Detect which cell encompasses the target text, then output its [X, Y] center coordinate. 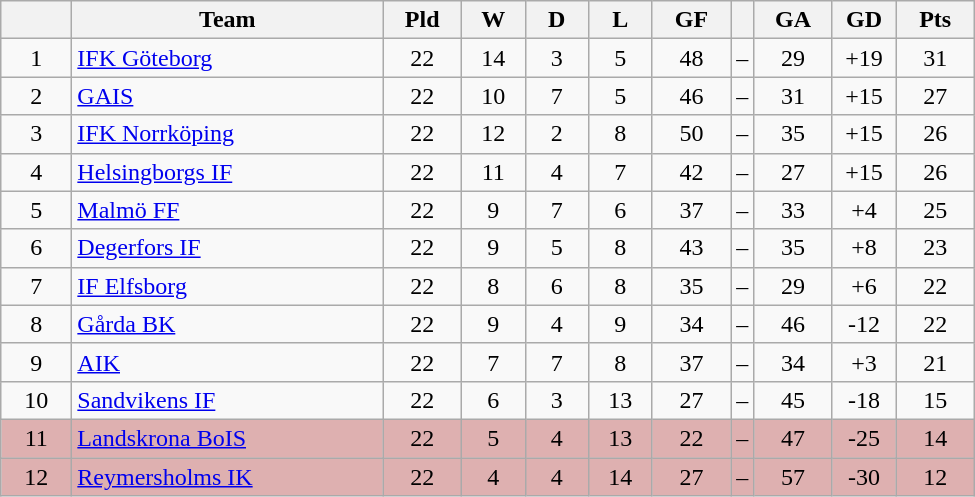
L [621, 20]
43 [692, 248]
D [557, 20]
-30 [864, 477]
57 [794, 477]
23 [936, 248]
GAIS [228, 96]
21 [936, 362]
-25 [864, 438]
Helsingborgs IF [228, 172]
Degerfors IF [228, 248]
45 [794, 400]
W [493, 20]
-12 [864, 324]
42 [692, 172]
Pld [422, 20]
+3 [864, 362]
50 [692, 134]
+6 [864, 286]
1 [36, 58]
Reymersholms IK [228, 477]
+8 [864, 248]
Gårda BK [228, 324]
GD [864, 20]
Landskrona BoIS [228, 438]
IF Elfsborg [228, 286]
-18 [864, 400]
IFK Norrköping [228, 134]
GF [692, 20]
IFK Göteborg [228, 58]
25 [936, 210]
Pts [936, 20]
+19 [864, 58]
Malmö FF [228, 210]
Team [228, 20]
48 [692, 58]
15 [936, 400]
33 [794, 210]
+4 [864, 210]
GA [794, 20]
AIK [228, 362]
Sandvikens IF [228, 400]
47 [794, 438]
